Return [x, y] of the center of cell containing provided text 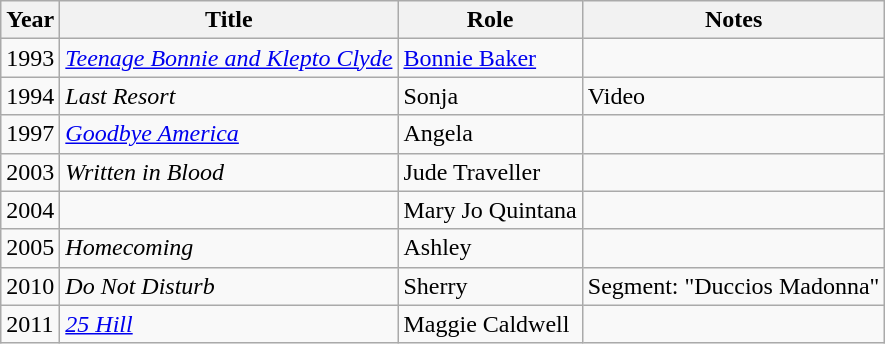
1994 [30, 96]
Maggie Caldwell [490, 324]
1993 [30, 58]
Ashley [490, 248]
Notes [734, 20]
25 Hill [229, 324]
2010 [30, 286]
Teenage Bonnie and Klepto Clyde [229, 58]
2005 [30, 248]
Written in Blood [229, 172]
Mary Jo Quintana [490, 210]
Do Not Disturb [229, 286]
Year [30, 20]
Last Resort [229, 96]
Segment: "Duccios Madonna" [734, 286]
Sherry [490, 286]
Title [229, 20]
2003 [30, 172]
2004 [30, 210]
Bonnie Baker [490, 58]
Video [734, 96]
Sonja [490, 96]
Angela [490, 134]
Jude Traveller [490, 172]
1997 [30, 134]
Role [490, 20]
2011 [30, 324]
Goodbye America [229, 134]
Homecoming [229, 248]
